Detect which cell encompasses the target text, then output its [X, Y] center coordinate. 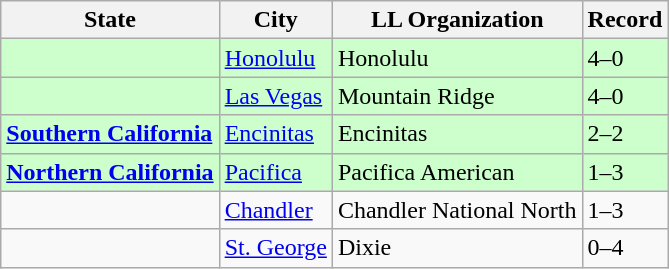
Mountain Ridge [457, 96]
Pacifica American [457, 172]
Chandler [276, 210]
2–2 [625, 134]
Northern California [110, 172]
State [110, 20]
0–4 [625, 248]
Pacifica [276, 172]
Record [625, 20]
St. George [276, 248]
LL Organization [457, 20]
Las Vegas [276, 96]
Dixie [457, 248]
Chandler National North [457, 210]
City [276, 20]
Southern California [110, 134]
